Find where the given text appears and provide that cell's center as (x, y) coordinate. 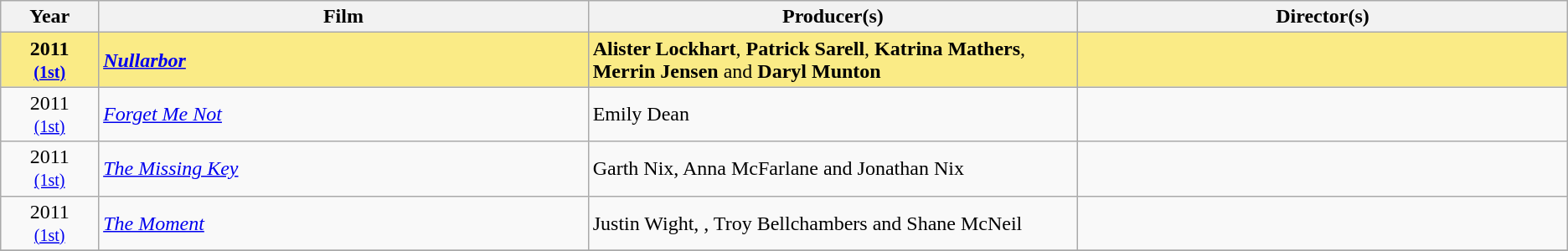
Emily Dean (833, 114)
Producer(s) (833, 17)
Garth Nix, Anna McFarlane and Jonathan Nix (833, 169)
Film (343, 17)
Justin Wight, , Troy Bellchambers and Shane McNeil (833, 223)
The Missing Key (343, 169)
Forget Me Not (343, 114)
Alister Lockhart, Patrick Sarell, Katrina Mathers, Merrin Jensen and Daryl Munton (833, 60)
The Moment (343, 223)
Director(s) (1323, 17)
Year (50, 17)
Nullarbor (343, 60)
